Output the [X, Y] coordinate of the center of the cell containing the given text.  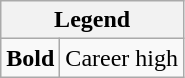
Career high [122, 58]
Legend [92, 20]
Bold [30, 58]
